Capture the cell that displays the provided text and extract its [x, y] central coordinate. 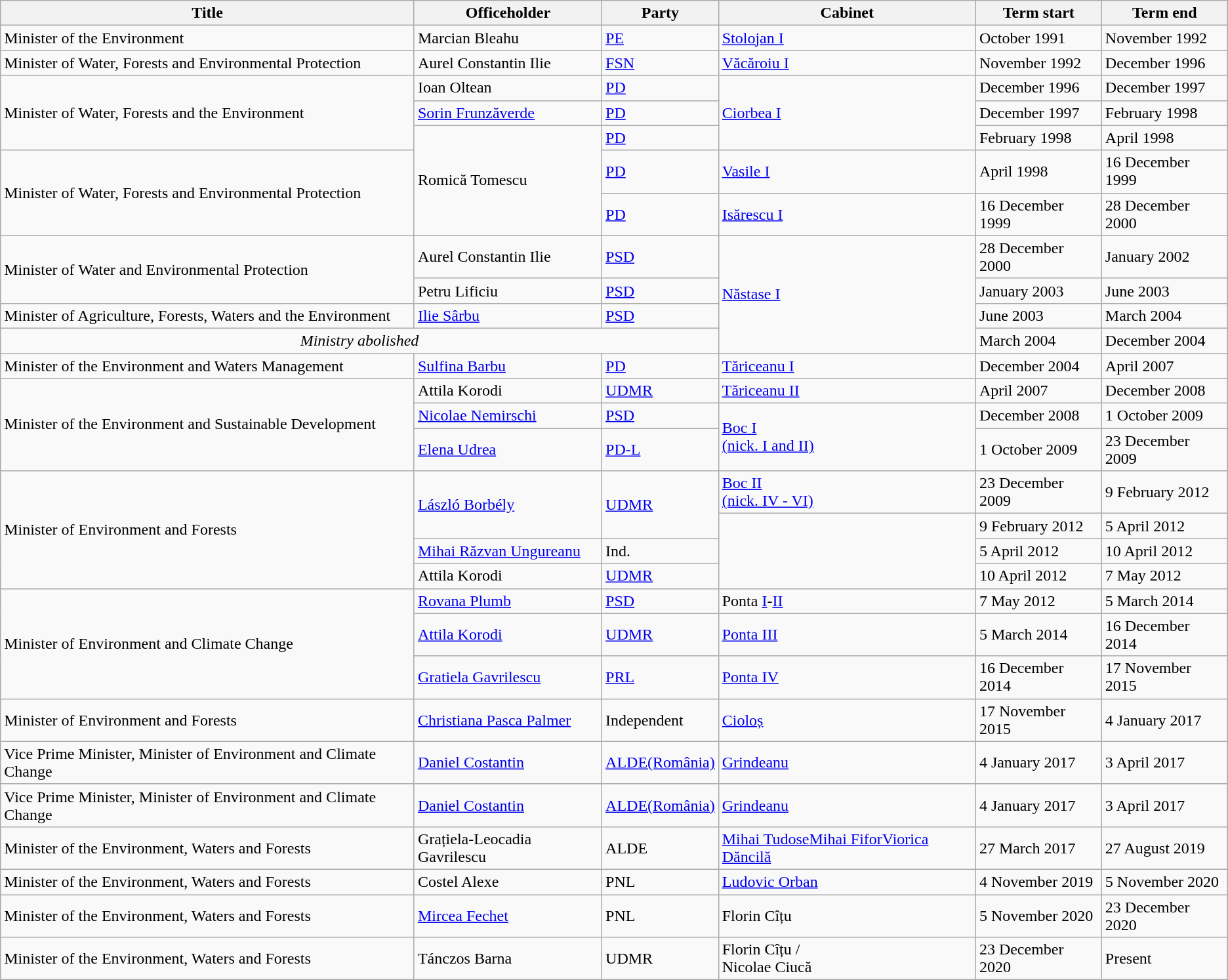
Ministry abolished [359, 340]
Ludovic Orban [847, 882]
Christiana Pasca Palmer [508, 720]
Minister of the Environment [207, 38]
Grațiela-Leocadia Gavrilescu [508, 847]
PRL [661, 677]
Sulfina Barbu [508, 365]
Term end [1164, 13]
Ind. [661, 551]
Boc I(nick. I and II) [847, 437]
October 1991 [1038, 38]
Stolojan I [847, 38]
Florin Cîțu /Nicolae Ciucă [847, 959]
Independent [661, 720]
27 March 2017 [1038, 847]
Mihai TudoseMihai FiforViorica Dăncilă [847, 847]
4 November 2019 [1038, 882]
Petru Lificiu [508, 291]
Minister of the Environment and Waters Management [207, 365]
Ponta III [847, 635]
Nicolae Nemirschi [508, 416]
Minister of Environment and Climate Change [207, 643]
Minister of the Environment and Sustainable Development [207, 425]
Minister of Water and Environmental Protection [207, 269]
Vasile I [847, 172]
Ioan Oltean [508, 88]
Tánczos Barna [508, 959]
Ciorbea I [847, 113]
Ponta IV [847, 677]
Minister of Agriculture, Forests, Waters and the Environment [207, 316]
FSN [661, 63]
Gratiela Gavrilescu [508, 677]
January 2003 [1038, 291]
Cioloș [847, 720]
Minister of Water, Forests and the Environment [207, 113]
27 August 2019 [1164, 847]
Mihai Răzvan Ungureanu [508, 551]
Ponta I-II [847, 601]
László Borbély [508, 505]
Mircea Fechet [508, 916]
Cabinet [847, 13]
PD-L [661, 450]
Marcian Bleahu [508, 38]
Party [661, 13]
Năstase I [847, 294]
January 2002 [1164, 257]
Sorin Frunzăverde [508, 113]
Title [207, 13]
Costel Alexe [508, 882]
Rovana Plumb [508, 601]
Term start [1038, 13]
Tăriceanu I [847, 365]
Boc II(nick. IV - VI) [847, 492]
PE [661, 38]
Ilie Sârbu [508, 316]
Isărescu I [847, 214]
ALDE [661, 847]
Tăriceanu II [847, 391]
Present [1164, 959]
Officeholder [508, 13]
Elena Udrea [508, 450]
Romică Tomescu [508, 180]
Florin Cîțu [847, 916]
Văcăroiu I [847, 63]
